Find where the given text appears and provide that cell's center as [x, y] coordinate. 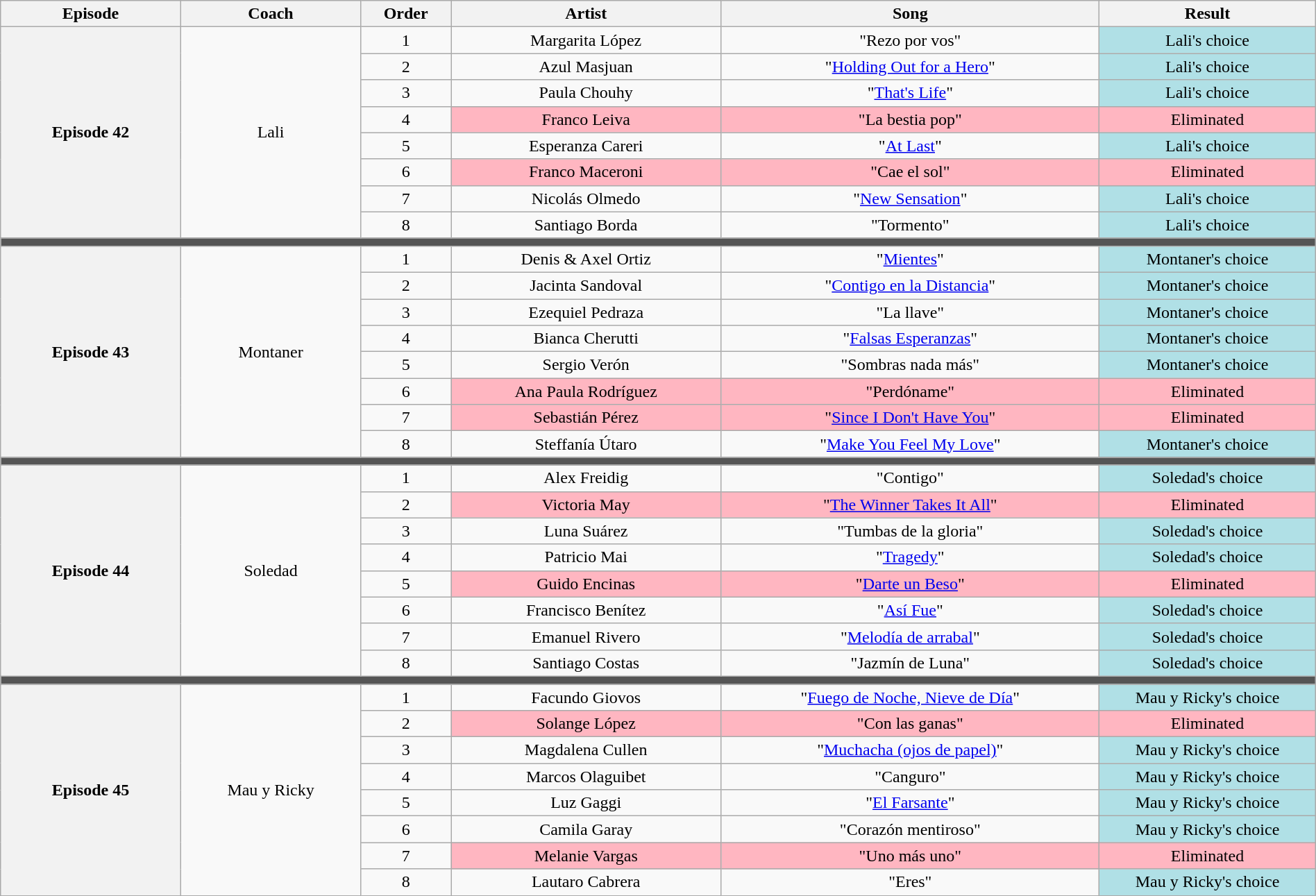
"Con las ganas" [911, 724]
Order [406, 14]
Sebastián Pérez [586, 418]
Franco Maceroni [586, 172]
"Tragedy" [911, 557]
"La bestia pop" [911, 119]
Episode 42 [91, 133]
"Jazmín de Luna" [911, 663]
Soledad [271, 570]
"Holding Out for a Hero" [911, 67]
Margarita López [586, 40]
"La llave" [911, 312]
Franco Leiva [586, 119]
Luna Suárez [586, 531]
"Falsas Esperanzas" [911, 339]
Solange López [586, 724]
"Corazón mentiroso" [911, 829]
"Contigo" [911, 478]
"That's Life" [911, 93]
"Make You Feel My Love" [911, 444]
"New Sensation" [911, 198]
"Perdóname" [911, 391]
"Así Fue" [911, 610]
"Uno más uno" [911, 856]
Patricio Mai [586, 557]
Melanie Vargas [586, 856]
Mau y Ricky [271, 790]
Esperanza Careri [586, 146]
"Darte un Beso" [911, 584]
"Rezo por vos" [911, 40]
Episode 45 [91, 790]
Nicolás Olmedo [586, 198]
Song [911, 14]
Jacinta Sandoval [586, 285]
Guido Encinas [586, 584]
Facundo Giovos [586, 698]
Montaner [271, 351]
"Canguro" [911, 777]
Marcos Olaguibet [586, 777]
Alex Freidig [586, 478]
Coach [271, 14]
"Cae el sol" [911, 172]
"Eres" [911, 882]
Azul Masjuan [586, 67]
Steffanía Útaro [586, 444]
Camila Garay [586, 829]
Magdalena Cullen [586, 750]
"Fuego de Noche, Nieve de Día" [911, 698]
Episode 44 [91, 570]
Episode [91, 14]
"Sombras nada más" [911, 365]
"Tumbas de la gloria" [911, 531]
Paula Chouhy [586, 93]
Ezequiel Pedraza [586, 312]
Lautaro Cabrera [586, 882]
Bianca Cherutti [586, 339]
Santiago Costas [586, 663]
"Muchacha (ojos de papel)" [911, 750]
Ana Paula Rodríguez [586, 391]
"At Last" [911, 146]
"Contigo en la Distancia" [911, 285]
"El Farsante" [911, 803]
"Since I Don't Have You" [911, 418]
Victoria May [586, 505]
Emanuel Rivero [586, 636]
Episode 43 [91, 351]
Denis & Axel Ortiz [586, 259]
Sergio Verón [586, 365]
Luz Gaggi [586, 803]
Santiago Borda [586, 225]
Result [1208, 14]
Lali [271, 133]
"Tormento" [911, 225]
"Melodía de arrabal" [911, 636]
"Mientes" [911, 259]
"The Winner Takes It All" [911, 505]
Francisco Benítez [586, 610]
Artist [586, 14]
